Return the (x, y) coordinate for the center point of the cell that contains the specified text.  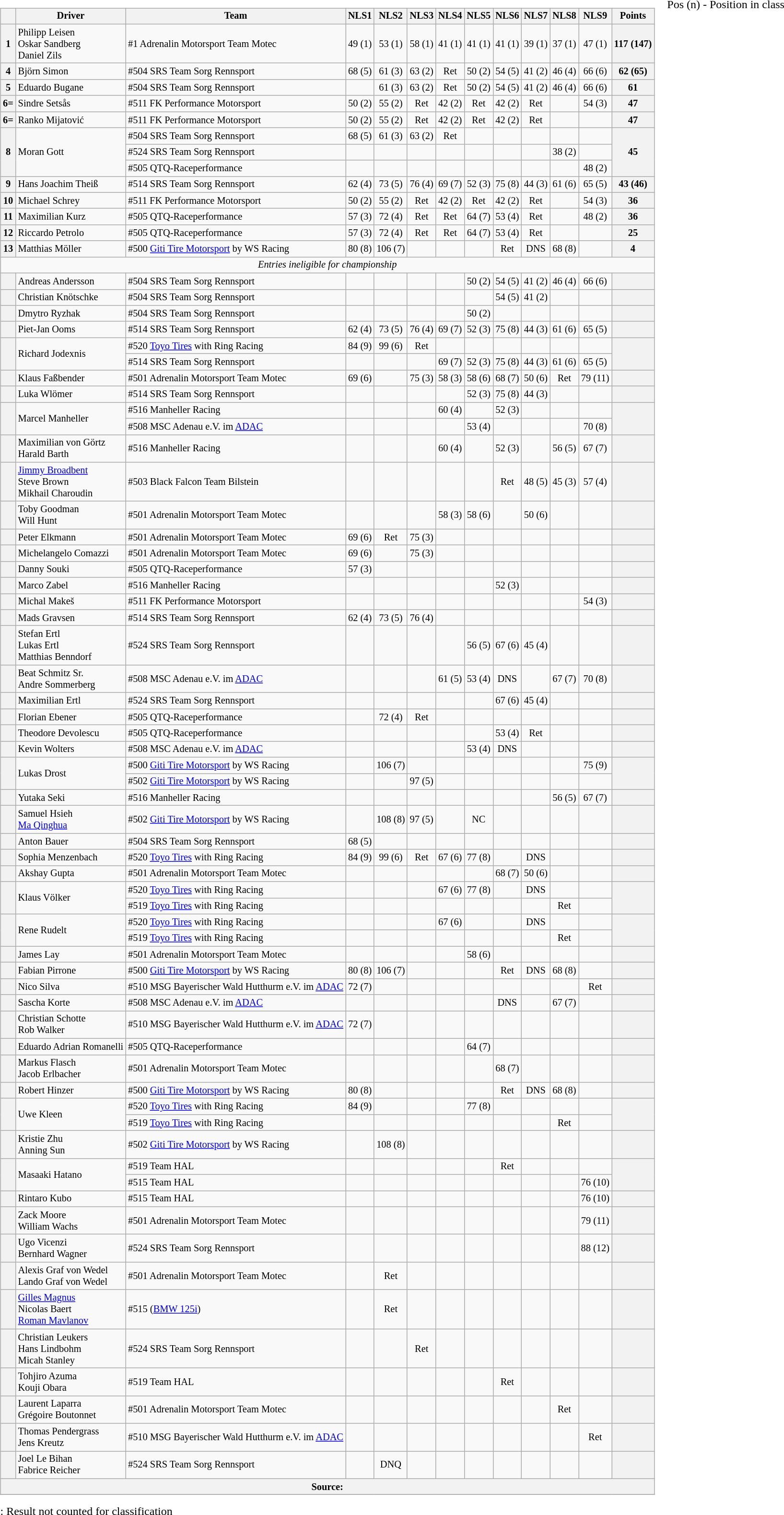
Matthias Möller (71, 249)
39 (1) (536, 44)
9 (8, 185)
43 (46) (633, 185)
NLS7 (536, 16)
61 (5) (450, 679)
Riccardo Petrolo (71, 233)
Laurent Laparra Grégoire Boutonnet (71, 1409)
Toby Goodman Will Hunt (71, 515)
Jimmy Broadbent Steve Brown Mikhail Charoudin (71, 482)
49 (1) (360, 44)
13 (8, 249)
Maximilian Ertl (71, 701)
5 (8, 88)
38 (2) (564, 152)
62 (65) (633, 71)
Points (633, 16)
Danny Souki (71, 569)
Eduardo Bugane (71, 88)
NLS5 (479, 16)
#503 Black Falcon Team Bilstein (236, 482)
Eduardo Adrian Romanelli (71, 1046)
57 (4) (596, 482)
Marcel Manheller (71, 418)
Björn Simon (71, 71)
Ranko Mijatović (71, 120)
Driver (71, 16)
45 (633, 153)
Christian Knötschke (71, 297)
10 (8, 200)
Michal Makeš (71, 602)
Rintaro Kubo (71, 1199)
Christian Schotte Rob Walker (71, 1025)
Markus Flasch Jacob Erlbacher (71, 1069)
NLS9 (596, 16)
Maximilian Kurz (71, 217)
11 (8, 217)
Sindre Setsås (71, 104)
NLS2 (390, 16)
Dmytro Ryzhak (71, 314)
Rene Rudelt (71, 930)
Tohjiro Azuma Kouji Obara (71, 1382)
47 (1) (596, 44)
Kevin Wolters (71, 749)
Team (236, 16)
Nico Silva (71, 987)
61 (633, 88)
Robert Hinzer (71, 1091)
James Lay (71, 954)
25 (633, 233)
Maximilian von Görtz Harald Barth (71, 448)
Entries ineligible for championship (327, 265)
8 (8, 153)
Source: (327, 1487)
58 (1) (421, 44)
45 (3) (564, 482)
Marco Zabel (71, 586)
Peter Elkmann (71, 537)
Mads Gravsen (71, 618)
88 (12) (596, 1248)
Anton Bauer (71, 842)
NLS1 (360, 16)
Theodore Devolescu (71, 733)
Thomas Pendergrass Jens Kreutz (71, 1437)
Florian Ebener (71, 717)
Akshay Gupta (71, 874)
NLS4 (450, 16)
Moran Gott (71, 153)
Michael Schrey (71, 200)
Kristie Zhu Anning Sun (71, 1145)
Andreas Andersson (71, 281)
NLS8 (564, 16)
Stefan Ertl Lukas Ertl Matthias Benndorf (71, 646)
1 (8, 44)
Hans Joachim Theiß (71, 185)
DNQ (390, 1465)
Masaaki Hatano (71, 1174)
Gilles Magnus Nicolas Baert Roman Mavlanov (71, 1309)
Ugo Vicenzi Bernhard Wagner (71, 1248)
Luka Wlömer (71, 394)
48 (5) (536, 482)
Beat Schmitz Sr. Andre Sommerberg (71, 679)
53 (1) (390, 44)
Klaus Faßbender (71, 378)
Fabian Pirrone (71, 971)
NLS3 (421, 16)
Piet-Jan Ooms (71, 329)
Lukas Drost (71, 773)
#1 Adrenalin Motorsport Team Motec (236, 44)
117 (147) (633, 44)
37 (1) (564, 44)
Sascha Korte (71, 1003)
NLS6 (507, 16)
Yutaka Seki (71, 798)
75 (9) (596, 765)
Uwe Kleen (71, 1115)
Zack Moore William Wachs (71, 1221)
Alexis Graf von Wedel Lando Graf von Wedel (71, 1276)
Richard Jodexnis (71, 354)
NC (479, 820)
Joel Le Bihan Fabrice Reicher (71, 1465)
Samuel Hsieh Ma Qinghua (71, 820)
Philipp Leisen Oskar Sandberg Daniel Zils (71, 44)
Michelangelo Comazzi (71, 553)
Christian Leukers Hans Lindbohm Micah Stanley (71, 1349)
Klaus Völker (71, 898)
#515 (BMW 125i) (236, 1309)
12 (8, 233)
Sophia Menzenbach (71, 857)
